Return the (X, Y) coordinate for the center point of the cell that contains the specified text.  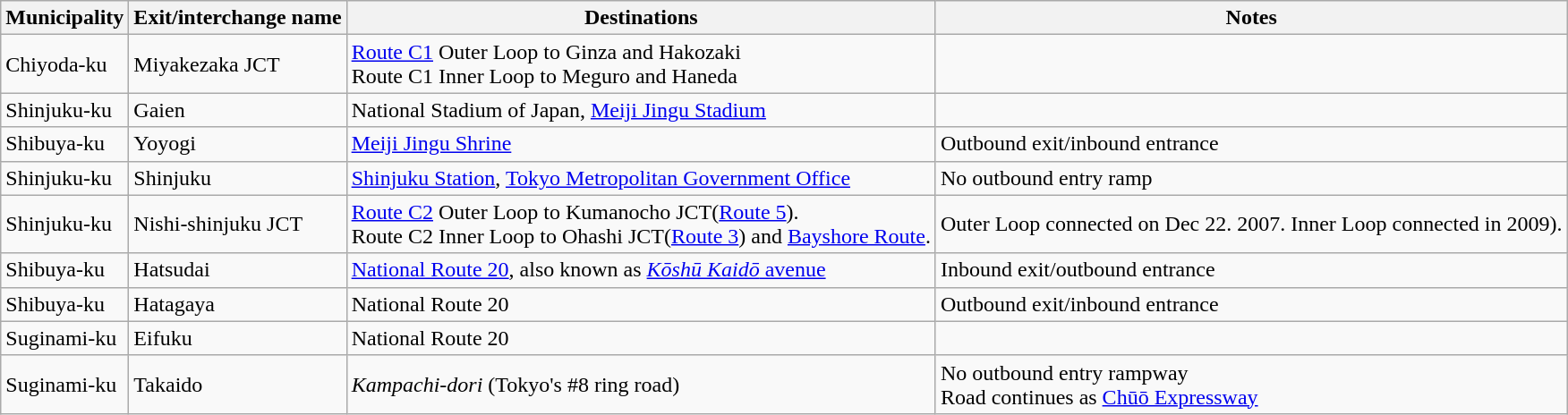
Route C1 Outer Loop to Ginza and HakozakiRoute C1 Inner Loop to Meguro and Haneda (641, 64)
Miyakezaka JCT (238, 64)
National Route 20, also known as Kōshū Kaidō avenue (641, 270)
Notes (1251, 18)
Nishi-shinjuku JCT (238, 224)
Hatsudai (238, 270)
Shinjuku Station, Tokyo Metropolitan Government Office (641, 178)
National Stadium of Japan, Meiji Jingu Stadium (641, 110)
Kampachi-dori (Tokyo's #8 ring road) (641, 385)
No outbound entry ramp (1251, 178)
Outer Loop connected on Dec 22. 2007. Inner Loop connected in 2009). (1251, 224)
Eifuku (238, 338)
Hatagaya (238, 304)
Destinations (641, 18)
Chiyoda-ku (64, 64)
Inbound exit/outbound entrance (1251, 270)
Meiji Jingu Shrine (641, 144)
Municipality (64, 18)
Exit/interchange name (238, 18)
Gaien (238, 110)
No outbound entry rampway Road continues as Chūō Expressway (1251, 385)
Yoyogi (238, 144)
Shinjuku (238, 178)
Route C2 Outer Loop to Kumanocho JCT(Route 5). Route C2 Inner Loop to Ohashi JCT(Route 3) and Bayshore Route. (641, 224)
Takaido (238, 385)
